Pinpoint the cell where the given text exists, returning its [X, Y] midpoint coordinate. 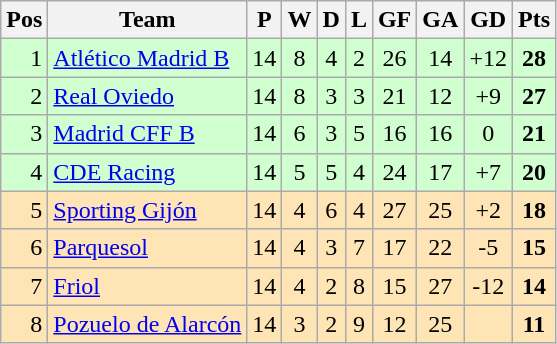
Pts [534, 20]
Friol [148, 286]
W [300, 20]
+2 [488, 210]
18 [534, 210]
11 [534, 324]
28 [534, 58]
24 [394, 172]
Pos [24, 20]
Atlético Madrid B [148, 58]
Sporting Gijón [148, 210]
GF [394, 20]
CDE Racing [148, 172]
Real Oviedo [148, 96]
20 [534, 172]
P [264, 20]
9 [358, 324]
1 [24, 58]
GD [488, 20]
D [331, 20]
-5 [488, 248]
GA [440, 20]
-12 [488, 286]
Team [148, 20]
0 [488, 134]
L [358, 20]
+9 [488, 96]
+12 [488, 58]
Parquesol [148, 248]
Madrid CFF B [148, 134]
22 [440, 248]
26 [394, 58]
+7 [488, 172]
Pozuelo de Alarcón [148, 324]
